Output the [x, y] coordinate of the center of the cell containing the given text.  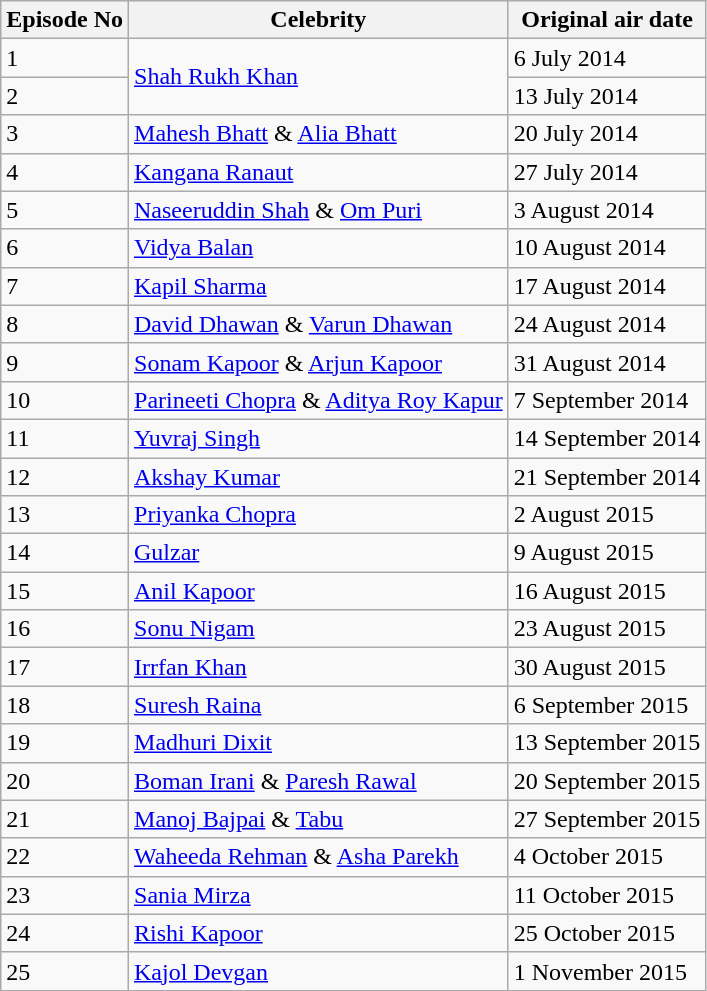
30 August 2015 [607, 667]
25 October 2015 [607, 933]
17 [65, 667]
Rishi Kapoor [319, 933]
19 [65, 743]
Episode No [65, 20]
9 [65, 362]
6 July 2014 [607, 58]
1 November 2015 [607, 971]
20 September 2015 [607, 781]
Madhuri Dixit [319, 743]
Kajol Devgan [319, 971]
11 [65, 438]
5 [65, 210]
13 July 2014 [607, 96]
20 [65, 781]
2 [65, 96]
Gulzar [319, 553]
Parineeti Chopra & Aditya Roy Kapur [319, 400]
7 [65, 286]
Sania Mirza [319, 895]
27 July 2014 [607, 172]
2 August 2015 [607, 515]
Yuvraj Singh [319, 438]
Shah Rukh Khan [319, 77]
8 [65, 324]
David Dhawan & Varun Dhawan [319, 324]
24 August 2014 [607, 324]
22 [65, 857]
10 August 2014 [607, 248]
18 [65, 705]
Celebrity [319, 20]
Irrfan Khan [319, 667]
4 [65, 172]
Mahesh Bhatt & Alia Bhatt [319, 134]
31 August 2014 [607, 362]
Kapil Sharma [319, 286]
Vidya Balan [319, 248]
Suresh Raina [319, 705]
23 August 2015 [607, 629]
Priyanka Chopra [319, 515]
Kangana Ranaut [319, 172]
24 [65, 933]
Sonam Kapoor & Arjun Kapoor [319, 362]
16 August 2015 [607, 591]
3 [65, 134]
9 August 2015 [607, 553]
21 [65, 819]
Anil Kapoor [319, 591]
4 October 2015 [607, 857]
20 July 2014 [607, 134]
Naseeruddin Shah & Om Puri [319, 210]
Manoj Bajpai & Tabu [319, 819]
Waheeda Rehman & Asha Parekh [319, 857]
14 [65, 553]
12 [65, 477]
10 [65, 400]
27 September 2015 [607, 819]
11 October 2015 [607, 895]
Original air date [607, 20]
14 September 2014 [607, 438]
17 August 2014 [607, 286]
13 [65, 515]
1 [65, 58]
6 September 2015 [607, 705]
16 [65, 629]
25 [65, 971]
6 [65, 248]
15 [65, 591]
21 September 2014 [607, 477]
23 [65, 895]
7 September 2014 [607, 400]
Boman Irani & Paresh Rawal [319, 781]
3 August 2014 [607, 210]
13 September 2015 [607, 743]
Sonu Nigam [319, 629]
Akshay Kumar [319, 477]
